From the cell containing the given text, extract its center point as [x, y] coordinate. 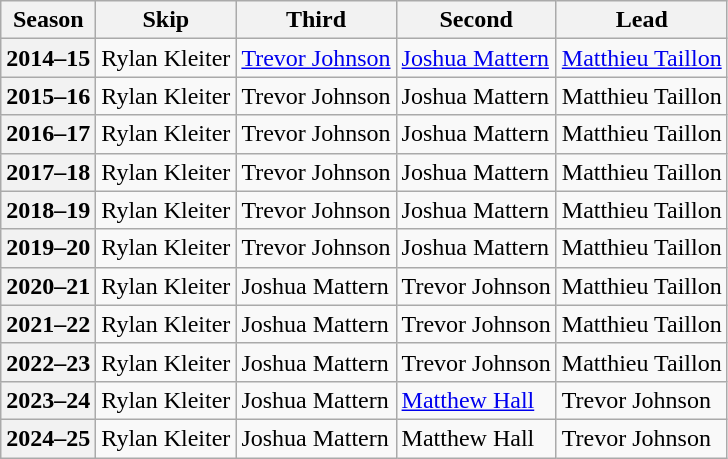
2022–23 [48, 362]
2018–19 [48, 210]
2017–18 [48, 172]
Season [48, 20]
Skip [166, 20]
Second [476, 20]
2021–22 [48, 324]
Lead [642, 20]
2016–17 [48, 134]
2014–15 [48, 58]
2019–20 [48, 248]
Third [316, 20]
2023–24 [48, 400]
2020–21 [48, 286]
2015–16 [48, 96]
2024–25 [48, 438]
